Scan for the cell matching the given text and deliver its [X, Y] coordinate at center. 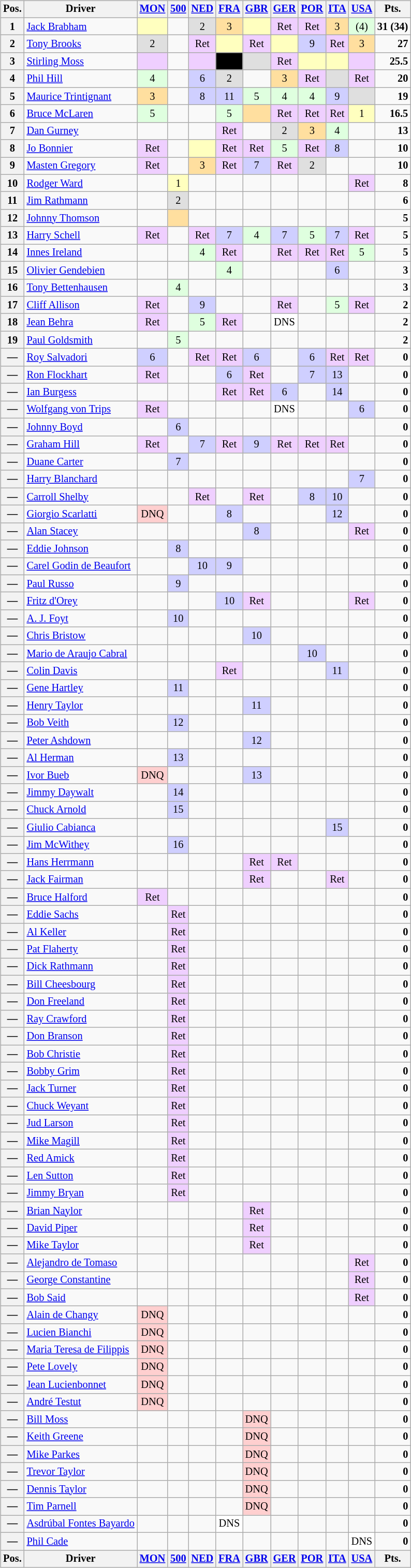
Giulio Cabianca [81, 827]
George Constantine [81, 1280]
Rodger Ward [81, 183]
Jim McWithey [81, 845]
Al Keller [81, 932]
Bill Cheesbourg [81, 984]
Pete Lovely [81, 1367]
Jack Fairman [81, 879]
Maurice Trintignant [81, 96]
Alan Stacey [81, 531]
Bob Veith [81, 723]
Phil Hill [81, 79]
16.5 [392, 114]
25.5 [392, 62]
Red Amick [81, 1158]
Tim Parnell [81, 1506]
Carel Godin de Beaufort [81, 566]
André Testut [81, 1402]
Pat Flaherty [81, 949]
Tony Bettenhausen [81, 288]
Chuck Arnold [81, 810]
Lucien Bianchi [81, 1333]
27 [392, 44]
Bob Said [81, 1297]
Jim Rathmann [81, 201]
Bobby Grim [81, 1071]
Tony Brooks [81, 44]
Keith Greene [81, 1437]
Jimmy Daywalt [81, 793]
Bruce McLaren [81, 114]
Wolfgang von Trips [81, 410]
Mike Magill [81, 1141]
Giorgio Scarlatti [81, 514]
Mike Parkes [81, 1454]
Peter Ashdown [81, 740]
Henry Taylor [81, 706]
Alain de Changy [81, 1315]
20 [392, 79]
A. J. Foyt [81, 619]
Eddie Johnson [81, 549]
Innes Ireland [81, 253]
Jud Larson [81, 1124]
Johnny Thomson [81, 218]
Eddie Sachs [81, 915]
Dick Rathmann [81, 967]
Bob Christie [81, 1054]
Trevor Taylor [81, 1472]
Len Sutton [81, 1176]
Alejandro de Tomaso [81, 1263]
Johnny Boyd [81, 427]
Don Freeland [81, 1002]
Don Branson [81, 1036]
Brian Naylor [81, 1211]
Bill Moss [81, 1420]
Stirling Moss [81, 62]
Jean Lucienbonnet [81, 1384]
18 [12, 322]
(4) [362, 26]
Colin Davis [81, 671]
17 [12, 305]
Mike Taylor [81, 1245]
Duane Carter [81, 462]
Maria Teresa de Filippis [81, 1350]
Ron Flockhart [81, 375]
Harry Schell [81, 235]
Olivier Gendebien [81, 270]
Al Herman [81, 758]
Ray Crawford [81, 1019]
Graham Hill [81, 444]
Chris Bristow [81, 636]
David Piper [81, 1228]
Jack Brabham [81, 26]
Roy Salvadori [81, 357]
Dan Gurney [81, 131]
Bruce Halford [81, 897]
Gene Hartley [81, 688]
Fritz d'Orey [81, 601]
Cliff Allison [81, 305]
Phil Cade [81, 1541]
Jean Behra [81, 322]
Mario de Araujo Cabral [81, 653]
Harry Blanchard [81, 479]
Asdrúbal Fontes Bayardo [81, 1524]
Dennis Taylor [81, 1489]
Jimmy Bryan [81, 1193]
Chuck Weyant [81, 1106]
Paul Goldsmith [81, 340]
31 (34) [392, 26]
Ivor Bueb [81, 775]
Jo Bonnier [81, 148]
Paul Russo [81, 584]
Hans Herrmann [81, 862]
Masten Gregory [81, 166]
Ian Burgess [81, 392]
Jack Turner [81, 1088]
Carroll Shelby [81, 497]
